Return [x, y] of the center of cell containing provided text 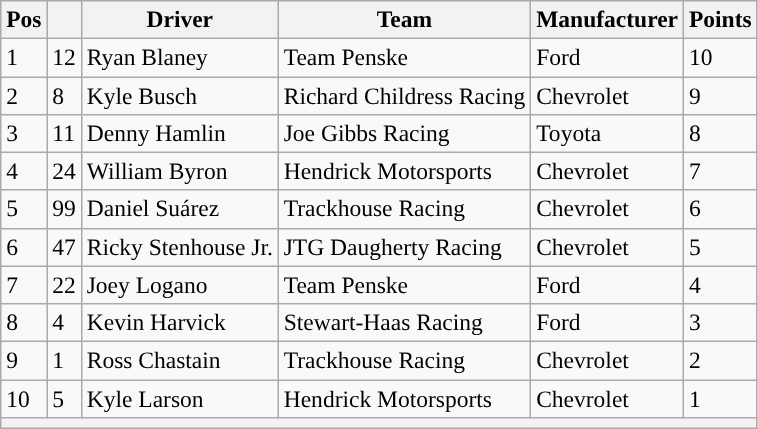
Driver [180, 19]
12 [64, 57]
22 [64, 285]
Pos [24, 19]
Joe Gibbs Racing [404, 133]
47 [64, 247]
William Byron [180, 171]
Daniel Suárez [180, 209]
Team [404, 19]
Richard Childress Racing [404, 95]
Joey Logano [180, 285]
Kyle Larson [180, 398]
Ricky Stenhouse Jr. [180, 247]
11 [64, 133]
Ryan Blaney [180, 57]
Manufacturer [608, 19]
Points [720, 19]
Toyota [608, 133]
Kevin Harvick [180, 322]
Denny Hamlin [180, 133]
Stewart-Haas Racing [404, 322]
Ross Chastain [180, 360]
99 [64, 209]
JTG Daugherty Racing [404, 247]
Kyle Busch [180, 95]
24 [64, 171]
